Search for the cell housing the specified text and yield its (X, Y) center coordinate. 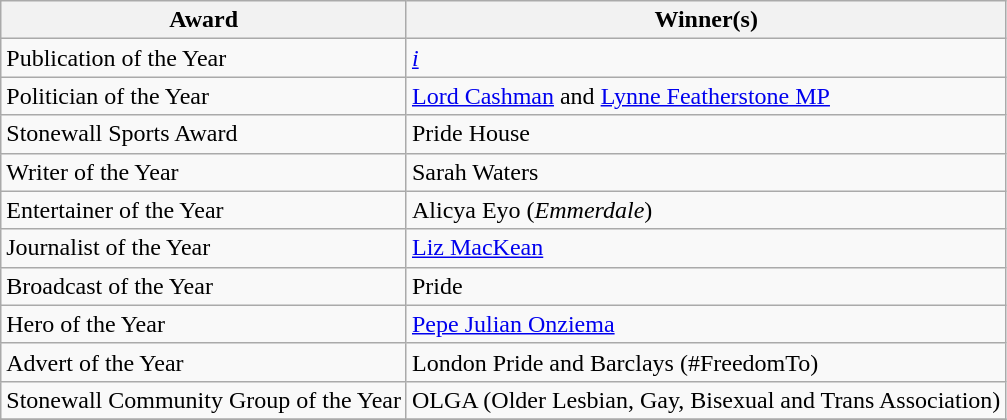
i (706, 58)
Lord Cashman and Lynne Featherstone MP (706, 96)
Stonewall Sports Award (204, 134)
Entertainer of the Year (204, 210)
Pride (706, 286)
London Pride and Barclays (#FreedomTo) (706, 362)
Writer of the Year (204, 172)
Pride House (706, 134)
Sarah Waters (706, 172)
Award (204, 20)
Stonewall Community Group of the Year (204, 400)
Advert of the Year (204, 362)
Broadcast of the Year (204, 286)
Winner(s) (706, 20)
Liz MacKean (706, 248)
Journalist of the Year (204, 248)
Publication of the Year (204, 58)
Politician of the Year (204, 96)
OLGA (Older Lesbian, Gay, Bisexual and Trans Association) (706, 400)
Pepe Julian Onziema (706, 324)
Hero of the Year (204, 324)
Alicya Eyo (Emmerdale) (706, 210)
